For the text-containing cell, return its midpoint in (x, y) coordinate format. 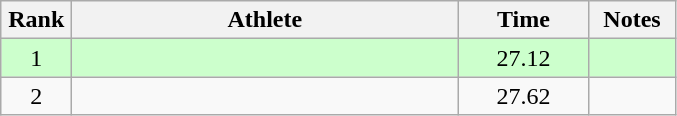
Notes (632, 20)
2 (36, 96)
Rank (36, 20)
Time (524, 20)
Athlete (265, 20)
27.62 (524, 96)
1 (36, 58)
27.12 (524, 58)
